Pinpoint the cell where the given text exists, returning its [X, Y] midpoint coordinate. 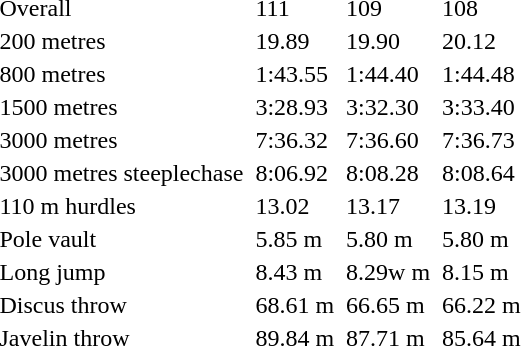
8.29w m [388, 272]
19.90 [388, 41]
7:36.60 [388, 140]
13.17 [388, 206]
7:36.32 [295, 140]
8.43 m [295, 272]
8:06.92 [295, 173]
68.61 m [295, 305]
1:43.55 [295, 74]
3:28.93 [295, 107]
66.65 m [388, 305]
5.80 m [388, 239]
19.89 [295, 41]
1:44.40 [388, 74]
3:32.30 [388, 107]
5.85 m [295, 239]
8:08.28 [388, 173]
13.02 [295, 206]
